Pinpoint the cell where the given text exists, returning its [X, Y] midpoint coordinate. 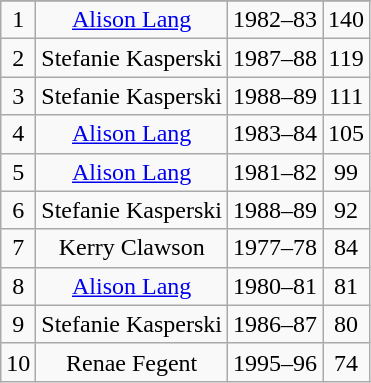
119 [346, 58]
1995–96 [274, 362]
3 [18, 96]
74 [346, 362]
80 [346, 324]
2 [18, 58]
1980–81 [274, 286]
7 [18, 248]
111 [346, 96]
1 [18, 20]
1981–82 [274, 172]
5 [18, 172]
81 [346, 286]
1986–87 [274, 324]
Renae Fegent [132, 362]
1987–88 [274, 58]
6 [18, 210]
4 [18, 134]
Kerry Clawson [132, 248]
1982–83 [274, 20]
105 [346, 134]
1983–84 [274, 134]
1977–78 [274, 248]
8 [18, 286]
92 [346, 210]
10 [18, 362]
140 [346, 20]
84 [346, 248]
9 [18, 324]
99 [346, 172]
